Locate the cell with the specified text and output its [x, y] center coordinate. 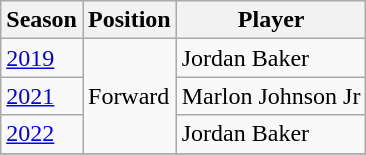
2021 [42, 96]
2019 [42, 58]
Season [42, 20]
Position [129, 20]
2022 [42, 134]
Marlon Johnson Jr [271, 96]
Forward [129, 96]
Player [271, 20]
